For the text-containing cell, return its midpoint in [x, y] coordinate format. 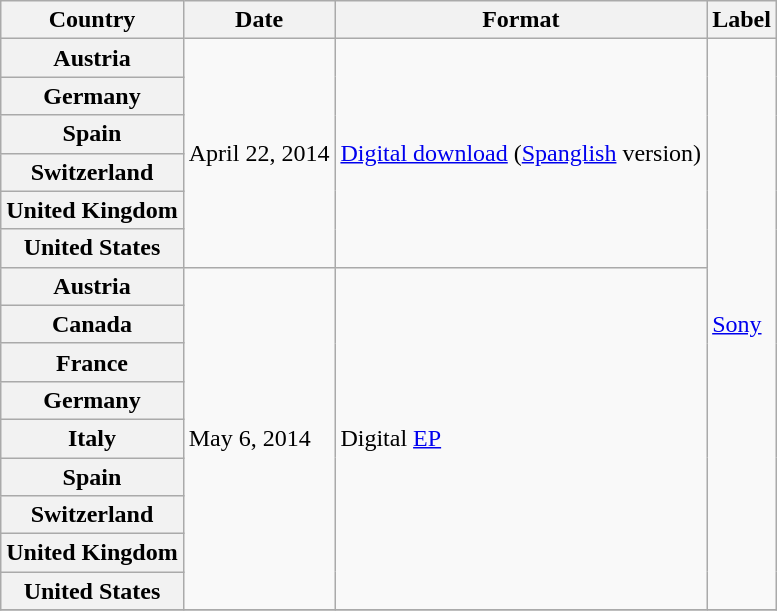
Italy [92, 438]
Digital download (Spanglish version) [521, 153]
Digital EP [521, 438]
Country [92, 20]
Label [742, 20]
May 6, 2014 [259, 438]
Canada [92, 324]
Format [521, 20]
France [92, 362]
Sony [742, 324]
April 22, 2014 [259, 153]
Date [259, 20]
